Detect which cell encompasses the target text, then output its (X, Y) center coordinate. 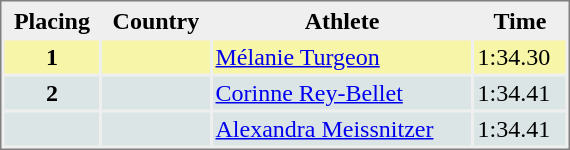
Time (520, 20)
Athlete (342, 20)
2 (52, 92)
Mélanie Turgeon (342, 56)
Corinne Rey-Bellet (342, 92)
1:34.30 (520, 56)
Country (156, 20)
Placing (52, 20)
Alexandra Meissnitzer (342, 128)
1 (52, 56)
